Return the [X, Y] coordinate for the center point of the cell that contains the specified text.  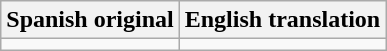
Spanish original [90, 20]
English translation [282, 20]
